Determine the [X, Y] coordinate at the center of the cell enclosing the given text.  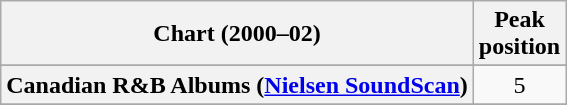
5 [519, 85]
Canadian R&B Albums (Nielsen SoundScan) [238, 85]
Chart (2000–02) [238, 34]
Peakposition [519, 34]
